Provide the (x, y) coordinate of the cell's center where the given text is located.  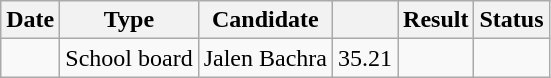
Result (436, 20)
Type (129, 20)
Date (30, 20)
Status (512, 20)
School board (129, 58)
35.21 (366, 58)
Candidate (265, 20)
Jalen Bachra (265, 58)
